Search for the cell housing the specified text and yield its (x, y) center coordinate. 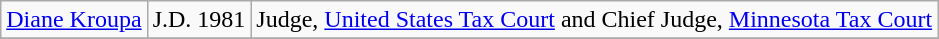
Diane Kroupa (74, 20)
J.D. 1981 (199, 20)
Judge, United States Tax Court and Chief Judge, Minnesota Tax Court (594, 20)
